Locate the cell with the specified text and output its [x, y] center coordinate. 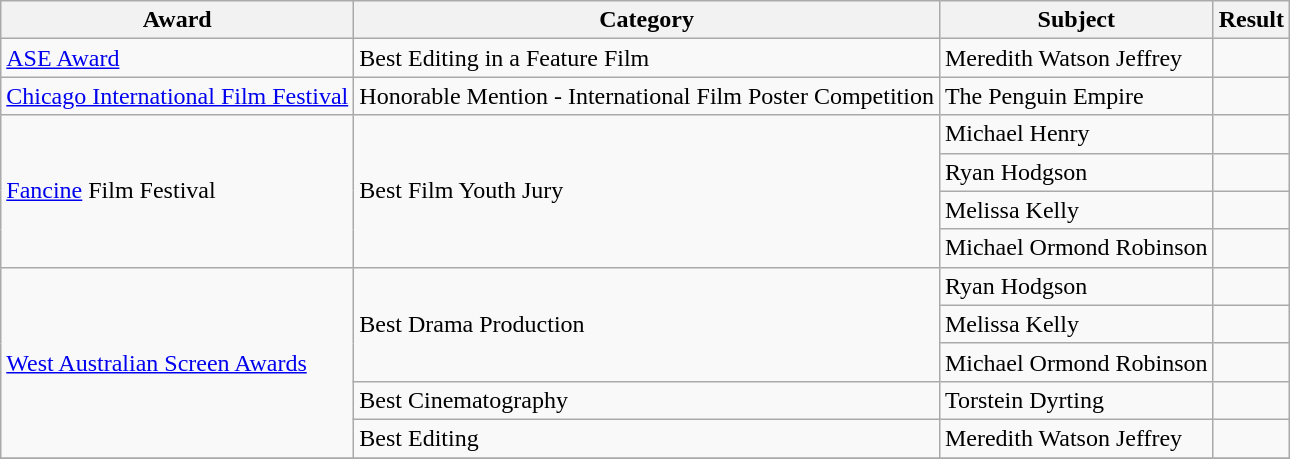
Best Editing [647, 438]
Result [1251, 20]
The Penguin Empire [1076, 96]
Fancine Film Festival [178, 191]
Subject [1076, 20]
Best Drama Production [647, 324]
Honorable Mention - International Film Poster Competition [647, 96]
Torstein Dyrting [1076, 400]
Award [178, 20]
Category [647, 20]
Chicago International Film Festival [178, 96]
West Australian Screen Awards [178, 362]
Best Cinematography [647, 400]
Best Film Youth Jury [647, 191]
Michael Henry [1076, 134]
Best Editing in a Feature Film [647, 58]
ASE Award [178, 58]
